Return [x, y] of the center of cell containing provided text 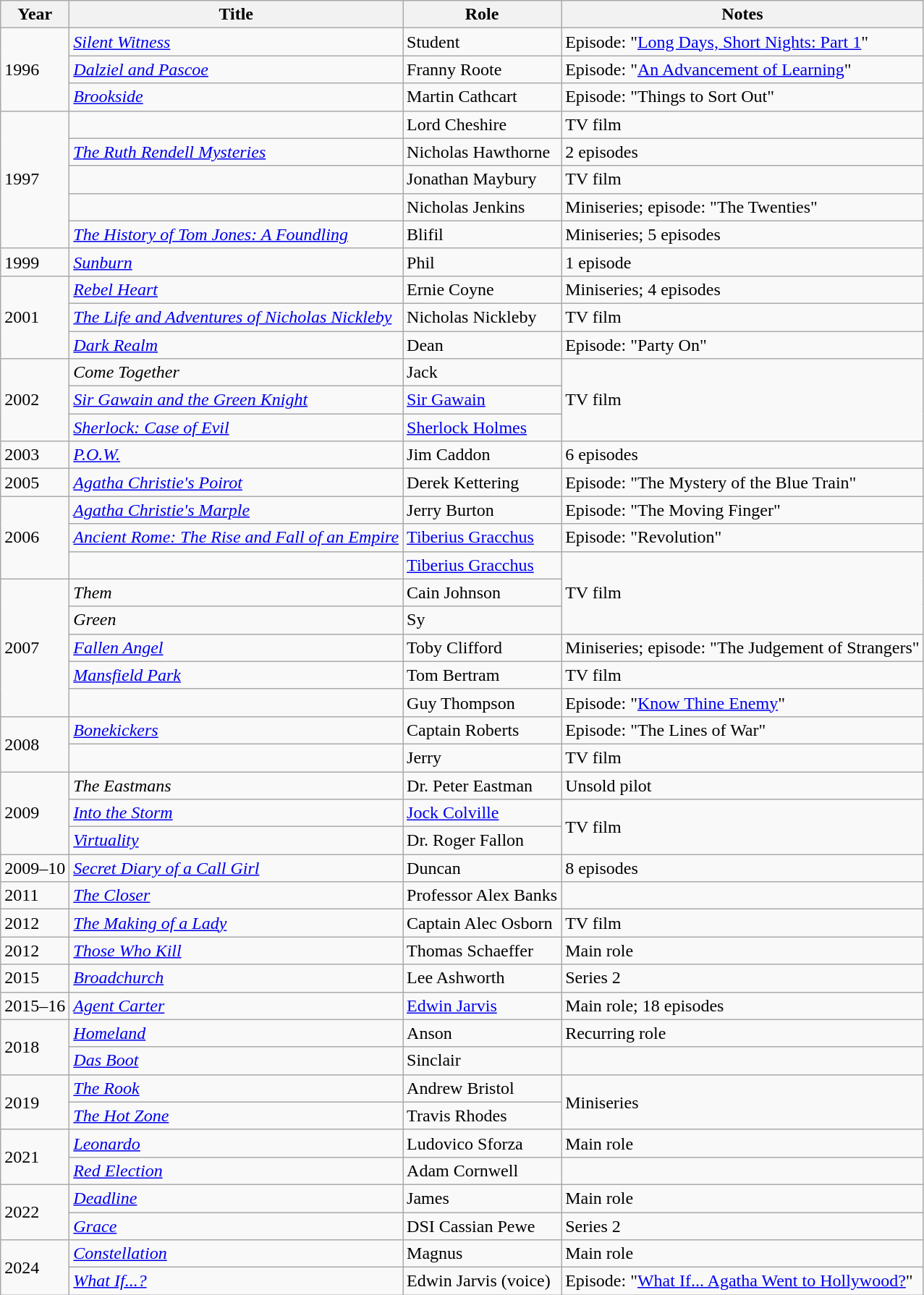
Das Boot [236, 1061]
Blifil [482, 234]
The Life and Adventures of Nicholas Nickleby [236, 317]
P.O.W. [236, 455]
Into the Storm [236, 813]
Jonathan Maybury [482, 179]
Episode: "The Mystery of the Blue Train" [742, 483]
Student [482, 42]
Mansfield Park [236, 675]
James [482, 1198]
Episode: "Revolution" [742, 538]
Agent Carter [236, 1006]
2024 [35, 1268]
Nicholas Nickleby [482, 317]
Jerry [482, 757]
8 episodes [742, 868]
Brookside [236, 97]
Franny Roote [482, 69]
Jim Caddon [482, 455]
2005 [35, 483]
1996 [35, 69]
Episode: "Long Days, Short Nights: Part 1" [742, 42]
Title [236, 14]
Captain Alec Osborn [482, 923]
Agatha Christie's Marple [236, 510]
2007 [35, 647]
Sherlock: Case of Evil [236, 428]
Episode: "The Moving Finger" [742, 510]
Bonekickers [236, 730]
Ludovico Sforza [482, 1143]
Episode: "Things to Sort Out" [742, 97]
Lord Cheshire [482, 124]
Sinclair [482, 1061]
Captain Roberts [482, 730]
Dark Realm [236, 345]
Dr. Roger Fallon [482, 841]
Derek Kettering [482, 483]
Miniseries; episode: "The Judgement of Strangers" [742, 647]
Lee Ashworth [482, 978]
The Closer [236, 896]
Professor Alex Banks [482, 896]
Dalziel and Pascoe [236, 69]
Andrew Bristol [482, 1088]
2003 [35, 455]
Episode: "Know Thine Enemy" [742, 702]
Main role; 18 episodes [742, 1006]
Duncan [482, 868]
Constellation [236, 1254]
Toby Clifford [482, 647]
Martin Cathcart [482, 97]
1997 [35, 179]
2011 [35, 896]
Sir Gawain [482, 400]
Magnus [482, 1254]
What If...? [236, 1281]
2009 [35, 812]
Episode: "The Lines of War" [742, 730]
2019 [35, 1102]
Episode: "What If... Agatha Went to Hollywood?" [742, 1281]
2022 [35, 1212]
2009–10 [35, 868]
1999 [35, 262]
Fallen Angel [236, 647]
Silent Witness [236, 42]
Unsold pilot [742, 785]
2008 [35, 744]
Homeland [236, 1033]
2015–16 [35, 1006]
Broadchurch [236, 978]
The Rook [236, 1088]
DSI Cassian Pewe [482, 1226]
Jock Colville [482, 813]
1 episode [742, 262]
Agatha Christie's Poirot [236, 483]
Notes [742, 14]
The Ruth Rendell Mysteries [236, 152]
Dr. Peter Eastman [482, 785]
Year [35, 14]
Edwin Jarvis [482, 1006]
Jack [482, 373]
2 episodes [742, 152]
Miniseries [742, 1102]
Dean [482, 345]
Come Together [236, 373]
Them [236, 593]
Travis Rhodes [482, 1116]
Cain Johnson [482, 593]
Rebel Heart [236, 289]
Miniseries; episode: "The Twenties" [742, 207]
Tom Bertram [482, 675]
Green [236, 620]
Leonardo [236, 1143]
Role [482, 14]
Anson [482, 1033]
2015 [35, 978]
Sherlock Holmes [482, 428]
2002 [35, 400]
Nicholas Jenkins [482, 207]
2006 [35, 538]
Phil [482, 262]
Miniseries; 4 episodes [742, 289]
Recurring role [742, 1033]
The Making of a Lady [236, 923]
The History of Tom Jones: A Foundling [236, 234]
Secret Diary of a Call Girl [236, 868]
2018 [35, 1047]
Episode: "Party On" [742, 345]
Jerry Burton [482, 510]
2021 [35, 1157]
Grace [236, 1226]
Episode: "An Advancement of Learning" [742, 69]
2001 [35, 317]
Thomas Schaeffer [482, 951]
Ernie Coyne [482, 289]
Adam Cornwell [482, 1171]
6 episodes [742, 455]
Red Election [236, 1171]
Sy [482, 620]
Sunburn [236, 262]
The Hot Zone [236, 1116]
The Eastmans [236, 785]
Deadline [236, 1198]
Ancient Rome: The Rise and Fall of an Empire [236, 538]
Those Who Kill [236, 951]
Guy Thompson [482, 702]
Edwin Jarvis (voice) [482, 1281]
Virtuality [236, 841]
Sir Gawain and the Green Knight [236, 400]
Nicholas Hawthorne [482, 152]
Miniseries; 5 episodes [742, 234]
